Search for the cell housing the specified text and yield its (X, Y) center coordinate. 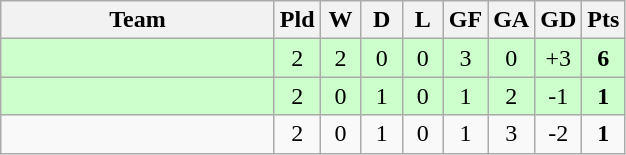
-2 (558, 134)
GA (512, 20)
-1 (558, 96)
D (382, 20)
Pld (297, 20)
L (422, 20)
GF (465, 20)
GD (558, 20)
Team (138, 20)
W (340, 20)
Pts (604, 20)
6 (604, 58)
+3 (558, 58)
